Detect which cell encompasses the target text, then output its (x, y) center coordinate. 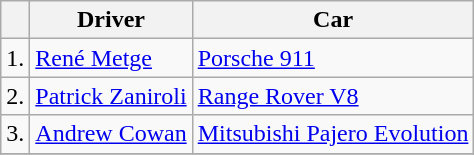
Andrew Cowan (111, 134)
René Metge (111, 58)
Porsche 911 (333, 58)
2. (16, 96)
Patrick Zaniroli (111, 96)
Car (333, 20)
Mitsubishi Pajero Evolution (333, 134)
1. (16, 58)
Driver (111, 20)
3. (16, 134)
Range Rover V8 (333, 96)
